For the text-containing cell, return its midpoint in (x, y) coordinate format. 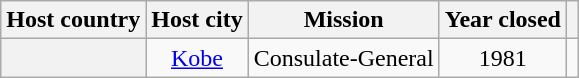
1981 (502, 58)
Host country (74, 20)
Mission (344, 20)
Consulate-General (344, 58)
Year closed (502, 20)
Kobe (197, 58)
Host city (197, 20)
